Extract the [X, Y] coordinate from the center of the cell holding the provided text.  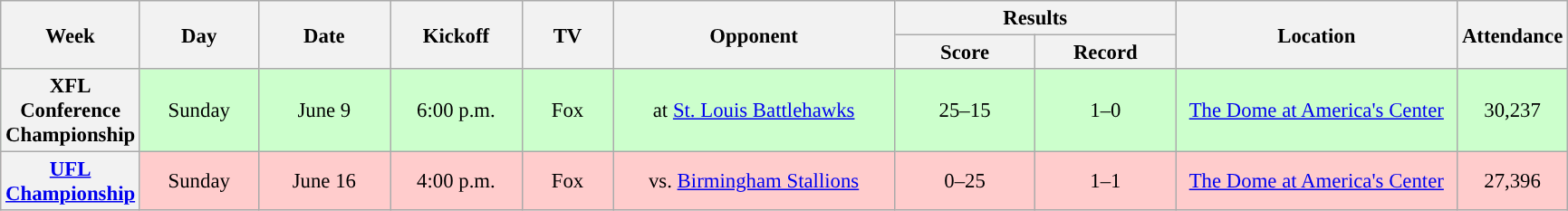
1–1 [1105, 181]
6:00 p.m. [457, 110]
4:00 p.m. [457, 181]
30,237 [1513, 110]
Results [1034, 18]
June 9 [324, 110]
TV [567, 34]
vs. Birmingham Stallions [754, 181]
Opponent [754, 34]
0–25 [964, 181]
25–15 [964, 110]
Location [1317, 34]
Score [964, 53]
at St. Louis Battlehawks [754, 110]
June 16 [324, 181]
27,396 [1513, 181]
Week [71, 34]
Date [324, 34]
1–0 [1105, 110]
Day [199, 34]
UFL Championship [71, 181]
Kickoff [457, 34]
Attendance [1513, 34]
XFL Conference Championship [71, 110]
Record [1105, 53]
